Search for the cell housing the specified text and yield its (x, y) center coordinate. 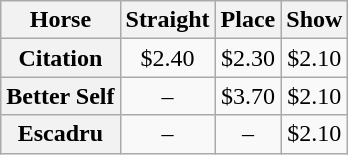
$2.30 (248, 58)
$2.40 (168, 58)
Horse (60, 20)
Escadru (60, 134)
Citation (60, 58)
Place (248, 20)
Show (314, 20)
Better Self (60, 96)
Straight (168, 20)
$3.70 (248, 96)
